From the cell containing the given text, extract its center point as [X, Y] coordinate. 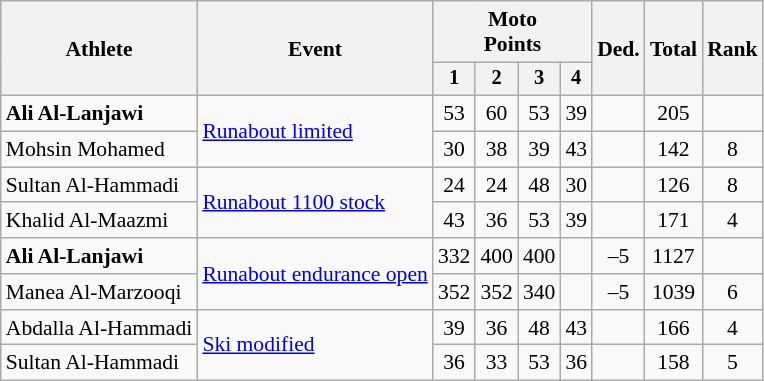
Moto Points [512, 32]
3 [540, 79]
166 [674, 328]
158 [674, 363]
Rank [732, 48]
1127 [674, 256]
126 [674, 185]
Abdalla Al-Hammadi [100, 328]
Manea Al-Marzooqi [100, 292]
142 [674, 150]
Runabout 1100 stock [315, 202]
Runabout limited [315, 132]
205 [674, 114]
171 [674, 221]
Runabout endurance open [315, 274]
1039 [674, 292]
Event [315, 48]
Total [674, 48]
38 [496, 150]
6 [732, 292]
340 [540, 292]
1 [454, 79]
Mohsin Mohamed [100, 150]
Khalid Al-Maazmi [100, 221]
Ski modified [315, 346]
5 [732, 363]
332 [454, 256]
Ded. [618, 48]
Athlete [100, 48]
60 [496, 114]
33 [496, 363]
2 [496, 79]
